Extract the (x, y) coordinate from the center of the cell holding the provided text.  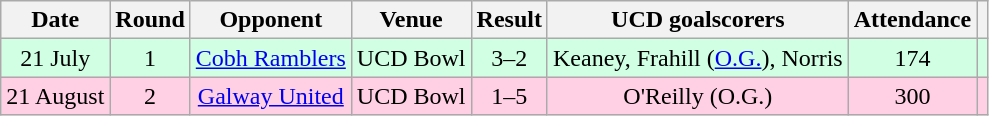
Attendance (912, 20)
Galway United (270, 96)
1–5 (509, 96)
Cobh Ramblers (270, 58)
Opponent (270, 20)
300 (912, 96)
Round (150, 20)
Result (509, 20)
UCD goalscorers (698, 20)
2 (150, 96)
Venue (411, 20)
Date (56, 20)
3–2 (509, 58)
21 August (56, 96)
Keaney, Frahill (O.G.), Norris (698, 58)
21 July (56, 58)
1 (150, 58)
174 (912, 58)
O'Reilly (O.G.) (698, 96)
